Determine the (x, y) coordinate at the center of the cell enclosing the given text.  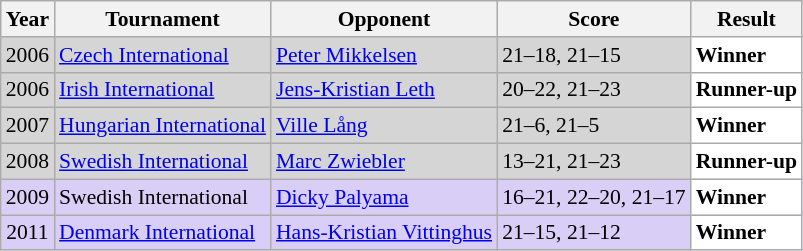
20–22, 21–23 (594, 90)
2008 (28, 162)
13–21, 21–23 (594, 162)
Hungarian International (162, 126)
Opponent (384, 19)
Irish International (162, 90)
Tournament (162, 19)
Denmark International (162, 233)
Jens-Kristian Leth (384, 90)
21–15, 21–12 (594, 233)
Marc Zwiebler (384, 162)
2007 (28, 126)
21–18, 21–15 (594, 55)
Peter Mikkelsen (384, 55)
21–6, 21–5 (594, 126)
Hans-Kristian Vittinghus (384, 233)
Ville Lång (384, 126)
Score (594, 19)
2009 (28, 197)
16–21, 22–20, 21–17 (594, 197)
Year (28, 19)
2011 (28, 233)
Result (746, 19)
Czech International (162, 55)
Dicky Palyama (384, 197)
